Search for the cell housing the specified text and yield its (x, y) center coordinate. 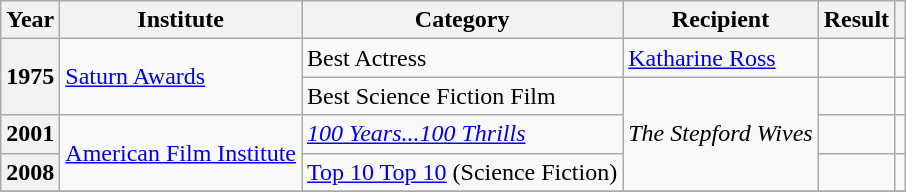
Best Actress (462, 58)
1975 (30, 77)
2008 (30, 172)
Top 10 Top 10 (Science Fiction) (462, 172)
The Stepford Wives (720, 134)
Saturn Awards (181, 77)
Category (462, 20)
Institute (181, 20)
Best Science Fiction Film (462, 96)
Year (30, 20)
2001 (30, 134)
American Film Institute (181, 153)
Katharine Ross (720, 58)
100 Years...100 Thrills (462, 134)
Recipient (720, 20)
Result (856, 20)
